Return (x, y) of the center of cell containing provided text 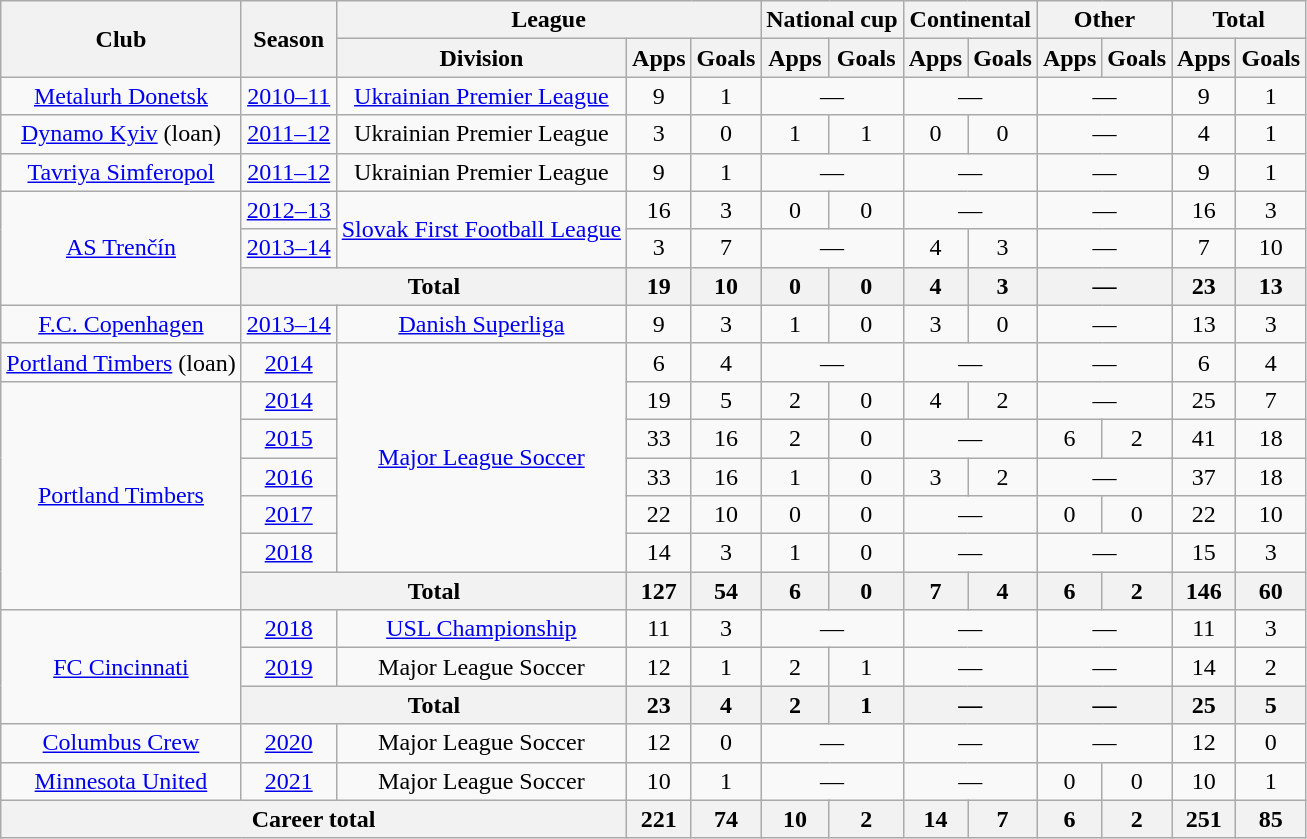
Columbus Crew (121, 743)
2020 (288, 743)
Tavriya Simferopol (121, 172)
2017 (288, 515)
2010–11 (288, 96)
Metalurh Donetsk (121, 96)
74 (726, 819)
15 (1204, 553)
2012–13 (288, 210)
Season (288, 39)
54 (726, 591)
Dynamo Kyiv (loan) (121, 134)
Other (1104, 20)
Continental (970, 20)
USL Championship (481, 629)
AS Trenčín (121, 248)
Portland Timbers (loan) (121, 362)
251 (1204, 819)
F.C. Copenhagen (121, 324)
League (548, 20)
2021 (288, 781)
85 (1271, 819)
2016 (288, 477)
37 (1204, 477)
127 (659, 591)
Career total (314, 819)
Club (121, 39)
National cup (832, 20)
146 (1204, 591)
Division (481, 58)
2019 (288, 667)
2015 (288, 438)
Minnesota United (121, 781)
221 (659, 819)
Portland Timbers (121, 495)
FC Cincinnati (121, 667)
60 (1271, 591)
Danish Superliga (481, 324)
41 (1204, 438)
Slovak First Football League (481, 229)
